Capture the cell that displays the provided text and extract its [x, y] central coordinate. 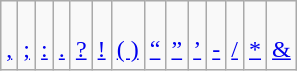
; [27, 36]
” [177, 36]
’ [198, 36]
! [102, 36]
? [81, 36]
. [62, 36]
“ [155, 36]
* [254, 36]
( ) [128, 36]
/ [235, 36]
: [45, 36]
, [10, 36]
- [216, 36]
& [282, 36]
